Locate the cell with the specified text and output its (x, y) center coordinate. 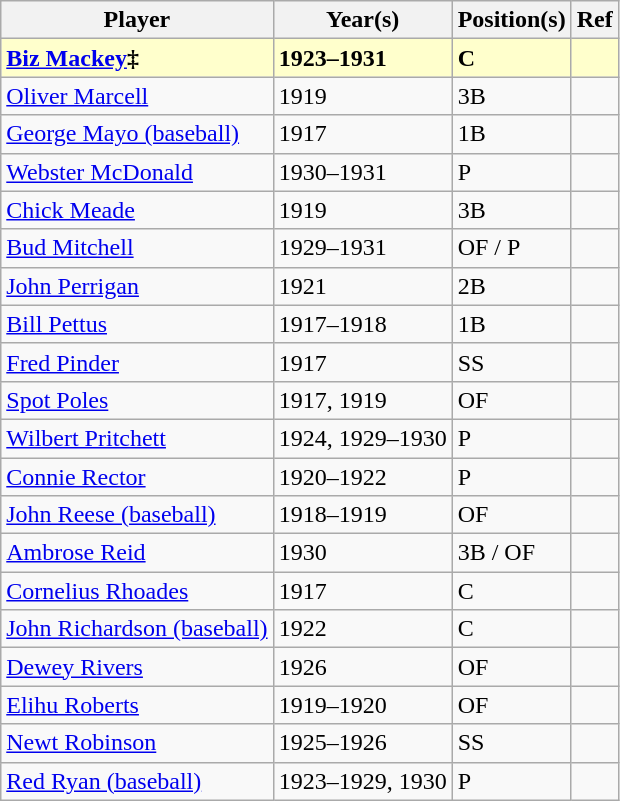
John Reese (baseball) (137, 515)
Wilbert Pritchett (137, 438)
1924, 1929–1930 (362, 438)
1917, 1919 (362, 400)
1921 (362, 286)
1930 (362, 553)
1920–1922 (362, 477)
Position(s) (512, 20)
1918–1919 (362, 515)
George Mayo (baseball) (137, 134)
Newt Robinson (137, 743)
OF / P (512, 248)
1925–1926 (362, 743)
1923–1929, 1930 (362, 781)
3B / OF (512, 553)
Spot Poles (137, 400)
Red Ryan (baseball) (137, 781)
Webster McDonald (137, 172)
Bud Mitchell (137, 248)
Fred Pinder (137, 362)
1923–1931 (362, 58)
1917–1918 (362, 324)
1929–1931 (362, 248)
1919–1920 (362, 705)
Cornelius Rhoades (137, 591)
Player (137, 20)
2B (512, 286)
1930–1931 (362, 172)
Connie Rector (137, 477)
Oliver Marcell (137, 96)
Year(s) (362, 20)
Bill Pettus (137, 324)
1922 (362, 629)
Elihu Roberts (137, 705)
1926 (362, 667)
Biz Mackey‡ (137, 58)
Ref (594, 20)
Dewey Rivers (137, 667)
John Richardson (baseball) (137, 629)
Chick Meade (137, 210)
John Perrigan (137, 286)
Ambrose Reid (137, 553)
